Detect which cell encompasses the target text, then output its (X, Y) center coordinate. 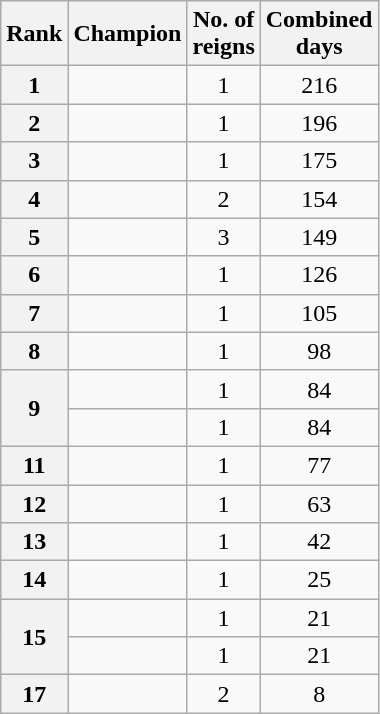
126 (319, 275)
13 (34, 542)
14 (34, 580)
98 (319, 351)
Champion (128, 34)
17 (34, 694)
216 (319, 85)
9 (34, 408)
6 (34, 275)
15 (34, 637)
196 (319, 123)
42 (319, 542)
63 (319, 503)
Combineddays (319, 34)
12 (34, 503)
Rank (34, 34)
77 (319, 465)
4 (34, 199)
105 (319, 313)
154 (319, 199)
7 (34, 313)
25 (319, 580)
5 (34, 237)
175 (319, 161)
149 (319, 237)
11 (34, 465)
No. ofreigns (224, 34)
